Determine the [x, y] coordinate at the center of the cell enclosing the given text.  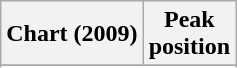
Chart (2009) [72, 34]
Peakposition [189, 34]
